Return the (X, Y) coordinate for the center point of the cell that contains the specified text.  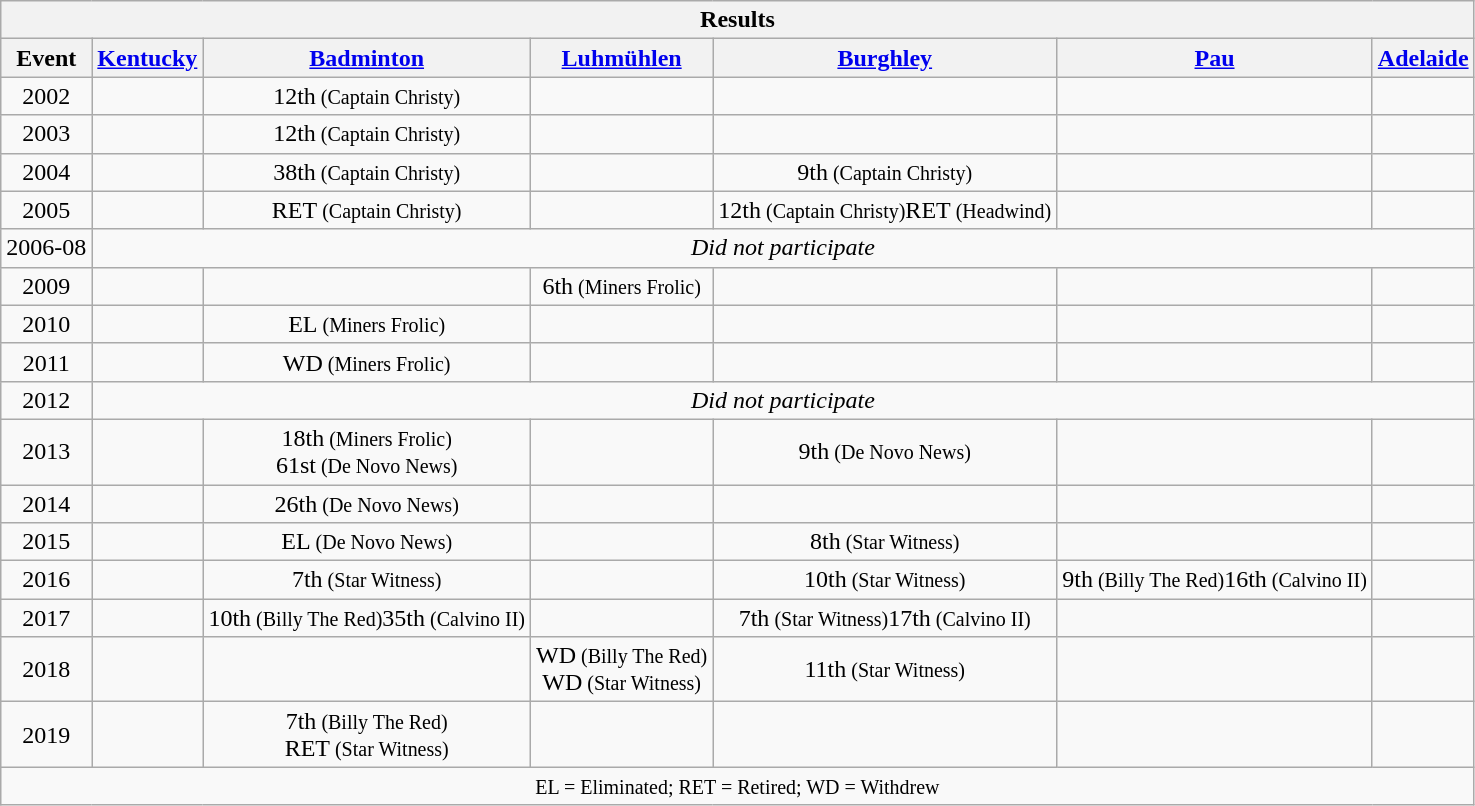
2009 (46, 286)
2011 (46, 362)
2005 (46, 210)
WD (Miners Frolic) (367, 362)
Kentucky (148, 58)
2017 (46, 618)
11th (Star Witness) (885, 670)
2010 (46, 324)
EL (De Novo News) (367, 542)
Event (46, 58)
2014 (46, 503)
2012 (46, 400)
Badminton (367, 58)
7th (Star Witness)17th (Calvino II) (885, 618)
6th (Miners Frolic) (621, 286)
26th (De Novo News) (367, 503)
2006-08 (46, 248)
RET (Captain Christy) (367, 210)
WD (Billy The Red)WD (Star Witness) (621, 670)
Burghley (885, 58)
Luhmühlen (621, 58)
2003 (46, 134)
8th (Star Witness) (885, 542)
38th (Captain Christy) (367, 172)
7th (Billy The Red)RET (Star Witness) (367, 734)
Adelaide (1423, 58)
2016 (46, 580)
2002 (46, 96)
10th (Billy The Red)35th (Calvino II) (367, 618)
7th (Star Witness) (367, 580)
2019 (46, 734)
18th (Miners Frolic)61st (De Novo News) (367, 452)
9th (Captain Christy) (885, 172)
EL = Eliminated; RET = Retired; WD = Withdrew (738, 786)
EL (Miners Frolic) (367, 324)
2015 (46, 542)
10th (Star Witness) (885, 580)
2004 (46, 172)
Pau (1215, 58)
2013 (46, 452)
9th (Billy The Red)16th (Calvino II) (1215, 580)
9th (De Novo News) (885, 452)
2018 (46, 670)
12th (Captain Christy)RET (Headwind) (885, 210)
Results (738, 20)
